Determine the (x, y) coordinate at the center of the cell enclosing the given text.  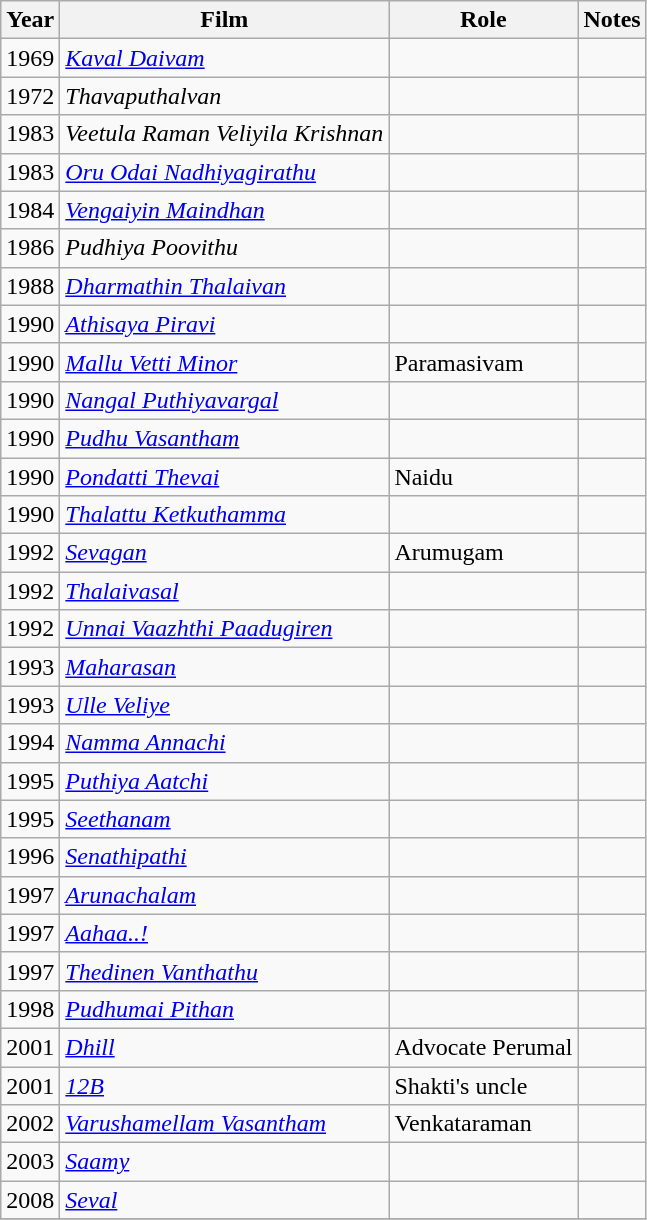
Role (484, 20)
Paramasivam (484, 362)
1998 (30, 1009)
Thalaivasal (224, 591)
Mallu Vetti Minor (224, 362)
Dharmathin Thalaivan (224, 286)
Veetula Raman Veliyila Krishnan (224, 134)
Shakti's uncle (484, 1085)
1984 (30, 210)
Nangal Puthiyavargal (224, 400)
Dhill (224, 1047)
1996 (30, 857)
Kaval Daivam (224, 58)
Arumugam (484, 553)
Arunachalam (224, 895)
Maharasan (224, 667)
Athisaya Piravi (224, 324)
Varushamellam Vasantham (224, 1124)
Advocate Perumal (484, 1047)
Seval (224, 1200)
2003 (30, 1162)
1972 (30, 96)
Senathipathi (224, 857)
Year (30, 20)
Pondatti Thevai (224, 477)
Saamy (224, 1162)
Seethanam (224, 819)
1988 (30, 286)
Ulle Veliye (224, 705)
Thalattu Ketkuthamma (224, 515)
Sevagan (224, 553)
Venkataraman (484, 1124)
Film (224, 20)
Pudhiya Poovithu (224, 248)
Notes (612, 20)
Pudhu Vasantham (224, 438)
12B (224, 1085)
1994 (30, 743)
2008 (30, 1200)
Oru Odai Nadhiyagirathu (224, 172)
Pudhumai Pithan (224, 1009)
Naidu (484, 477)
Thavaputhalvan (224, 96)
1969 (30, 58)
1986 (30, 248)
Puthiya Aatchi (224, 781)
Vengaiyin Maindhan (224, 210)
Namma Annachi (224, 743)
Thedinen Vanthathu (224, 971)
Aahaa..! (224, 933)
2002 (30, 1124)
Unnai Vaazhthi Paadugiren (224, 629)
